Pinpoint the cell where the given text exists, returning its [x, y] midpoint coordinate. 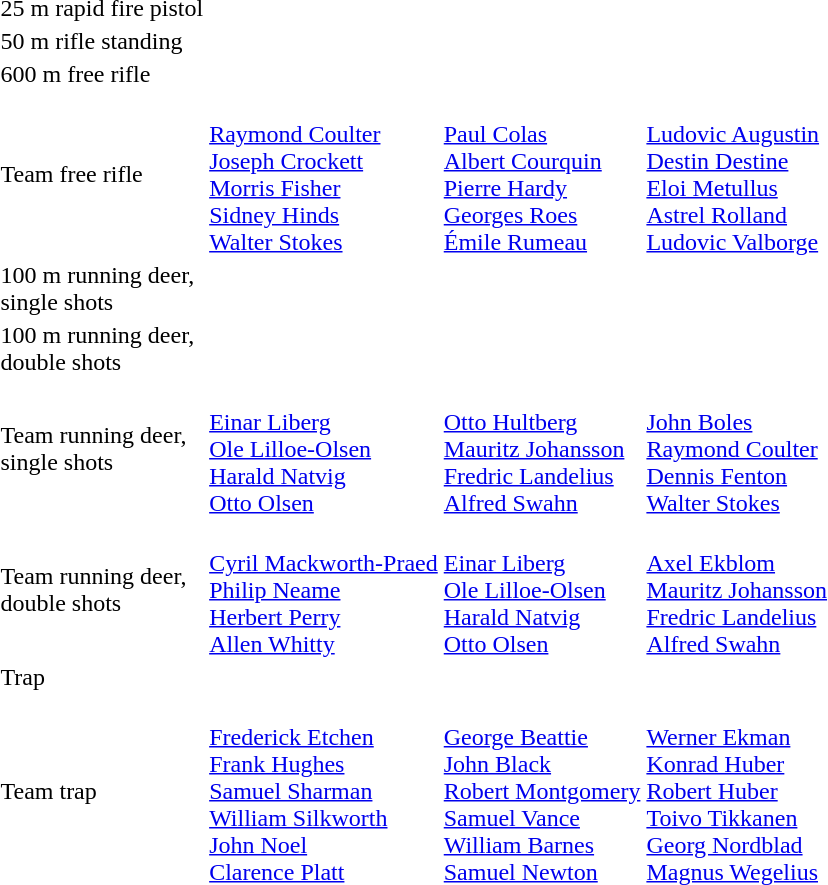
Paul ColasAlbert CourquinPierre HardyGeorges RoesÉmile Rumeau [542, 174]
Otto HultbergMauritz JohanssonFredric LandeliusAlfred Swahn [542, 449]
Cyril Mackworth-PraedPhilip NeameHerbert PerryAllen Whitty [324, 590]
Raymond CoulterJoseph CrockettMorris FisherSidney HindsWalter Stokes [324, 174]
